Provide the (x, y) coordinate of the cell's center where the given text is located.  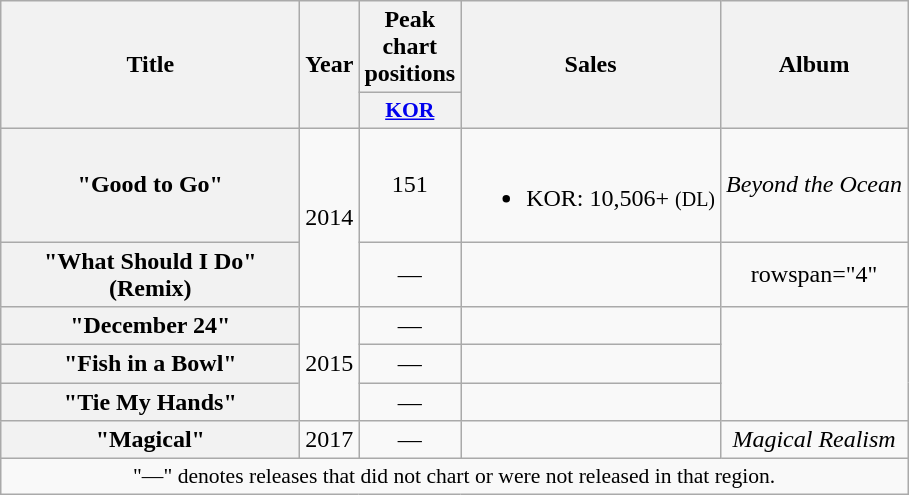
Sales (591, 65)
KOR: 10,506+ (DL) (591, 184)
Album (814, 65)
Peak chart positions (410, 47)
151 (410, 184)
"Magical" (150, 440)
Title (150, 65)
"Fish in a Bowl" (150, 364)
"Good to Go" (150, 184)
Beyond the Ocean (814, 184)
"—" denotes releases that did not chart or were not released in that region. (454, 477)
"What Should I Do" (Remix) (150, 274)
"Tie My Hands" (150, 402)
2015 (330, 364)
Magical Realism (814, 440)
"December 24" (150, 326)
2017 (330, 440)
rowspan="4" (814, 274)
2014 (330, 217)
KOR (410, 111)
Year (330, 65)
